From the cell containing the given text, extract its center point as (X, Y) coordinate. 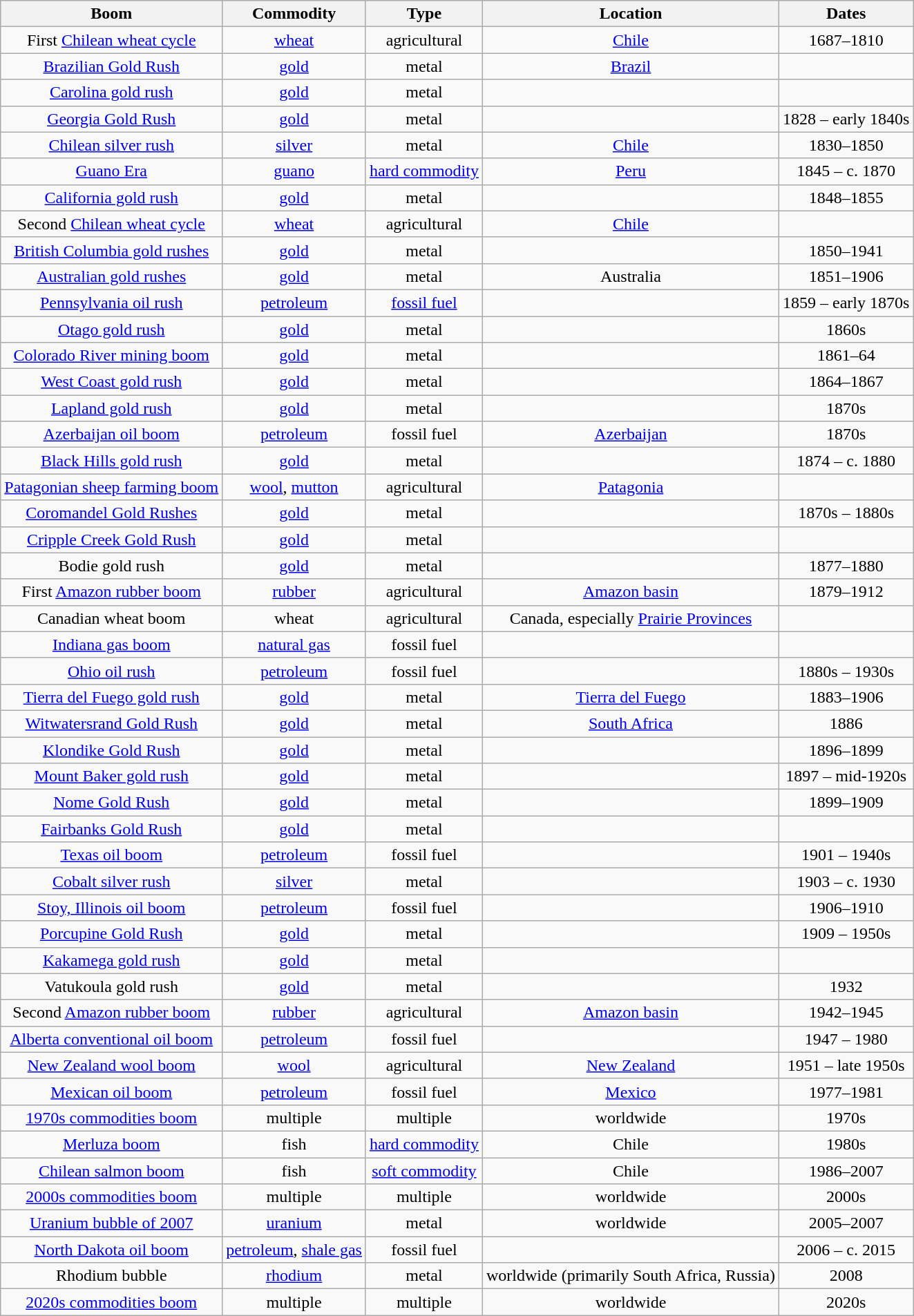
1906–1910 (846, 908)
Kakamega gold rush (112, 960)
Otago gold rush (112, 330)
Nome Gold Rush (112, 803)
Canada, especially Prairie Provinces (630, 618)
2006 – c. 2015 (846, 1250)
1909 – 1950s (846, 934)
1932 (846, 986)
Brazilian Gold Rush (112, 66)
2000s (846, 1197)
Brazil (630, 66)
1880s – 1930s (846, 671)
2008 (846, 1276)
Guano Era (112, 171)
1896–1899 (846, 750)
Georgia Gold Rush (112, 119)
Mexico (630, 1091)
1864–1867 (846, 382)
1899–1909 (846, 803)
1848–1855 (846, 198)
Porcupine Gold Rush (112, 934)
Location (630, 14)
Rhodium bubble (112, 1276)
Tierra del Fuego gold rush (112, 697)
Tierra del Fuego (630, 697)
Black Hills gold rush (112, 461)
South Africa (630, 723)
Uranium bubble of 2007 (112, 1223)
2020s (846, 1302)
Mount Baker gold rush (112, 776)
rhodium (294, 1276)
2020s commodities boom (112, 1302)
Australia (630, 276)
Vatukoula gold rush (112, 986)
Merluza boom (112, 1144)
1947 – 1980 (846, 1039)
Stoy, Illinois oil boom (112, 908)
New Zealand wool boom (112, 1065)
1851–1906 (846, 276)
Commodity (294, 14)
Cripple Creek Gold Rush (112, 540)
soft commodity (424, 1171)
First Amazon rubber boom (112, 592)
1870s – 1880s (846, 513)
Indiana gas boom (112, 645)
1859 – early 1870s (846, 303)
uranium (294, 1223)
1830–1850 (846, 145)
Azerbaijan oil boom (112, 435)
1970s (846, 1118)
1828 – early 1840s (846, 119)
Carolina gold rush (112, 93)
1986–2007 (846, 1171)
North Dakota oil boom (112, 1250)
1860s (846, 330)
wool, mutton (294, 487)
Coromandel Gold Rushes (112, 513)
1861–64 (846, 356)
1879–1912 (846, 592)
Azerbaijan (630, 435)
petroleum, shale gas (294, 1250)
guano (294, 171)
natural gas (294, 645)
Klondike Gold Rush (112, 750)
Colorado River mining boom (112, 356)
1687–1810 (846, 40)
1886 (846, 723)
West Coast gold rush (112, 382)
New Zealand (630, 1065)
Lapland gold rush (112, 408)
wool (294, 1065)
Peru (630, 171)
Second Chilean wheat cycle (112, 224)
Mexican oil boom (112, 1091)
1845 – c. 1870 (846, 171)
Alberta conventional oil boom (112, 1039)
1977–1981 (846, 1091)
Cobalt silver rush (112, 881)
1942–1945 (846, 1013)
1874 – c. 1880 (846, 461)
Witwatersrand Gold Rush (112, 723)
Second Amazon rubber boom (112, 1013)
Type (424, 14)
1980s (846, 1144)
Texas oil boom (112, 855)
1970s commodities boom (112, 1118)
Fairbanks Gold Rush (112, 829)
2005–2007 (846, 1223)
British Columbia gold rushes (112, 250)
1850–1941 (846, 250)
Dates (846, 14)
Patagonian sheep farming boom (112, 487)
1883–1906 (846, 697)
Canadian wheat boom (112, 618)
First Chilean wheat cycle (112, 40)
1877–1880 (846, 566)
1901 – 1940s (846, 855)
2000s commodities boom (112, 1197)
Ohio oil rush (112, 671)
Pennsylvania oil rush (112, 303)
Bodie gold rush (112, 566)
1903 – c. 1930 (846, 881)
California gold rush (112, 198)
worldwide (primarily South Africa, Russia) (630, 1276)
Chilean silver rush (112, 145)
Australian gold rushes (112, 276)
Patagonia (630, 487)
Boom (112, 14)
1951 – late 1950s (846, 1065)
1897 – mid-1920s (846, 776)
Chilean salmon boom (112, 1171)
